From the cell containing the given text, extract its center point as (X, Y) coordinate. 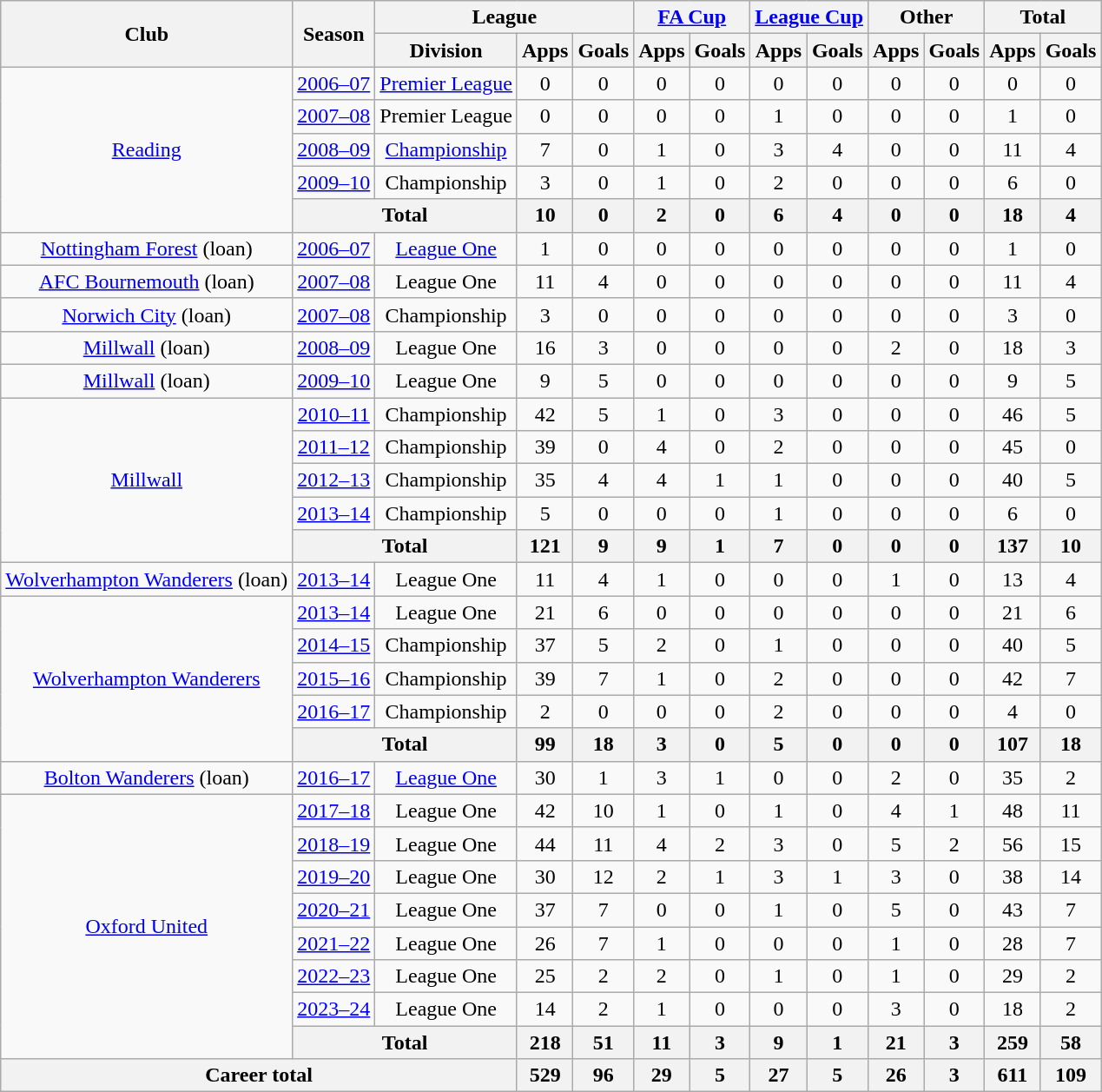
2023–24 (333, 1009)
2014–15 (333, 645)
Career total (259, 1075)
28 (1013, 943)
48 (1013, 811)
15 (1071, 844)
109 (1071, 1075)
99 (544, 745)
218 (544, 1042)
Other (927, 17)
Season (333, 34)
2015–16 (333, 678)
Norwich City (loan) (147, 314)
51 (604, 1042)
Bolton Wanderers (loan) (147, 778)
121 (544, 546)
107 (1013, 745)
2019–20 (333, 877)
2018–19 (333, 844)
Reading (147, 149)
58 (1071, 1042)
259 (1013, 1042)
League Cup (809, 17)
12 (604, 877)
56 (1013, 844)
38 (1013, 877)
Millwall (147, 480)
45 (1013, 447)
529 (544, 1075)
2020–21 (333, 910)
96 (604, 1075)
2012–13 (333, 480)
Wolverhampton Wanderers (147, 678)
611 (1013, 1075)
2011–12 (333, 447)
27 (778, 1075)
44 (544, 844)
137 (1013, 546)
2021–22 (333, 943)
16 (544, 347)
Division (446, 50)
Oxford United (147, 926)
Wolverhampton Wanderers (loan) (147, 579)
13 (1013, 579)
2022–23 (333, 976)
25 (544, 976)
2017–18 (333, 811)
League (505, 17)
2010–11 (333, 414)
43 (1013, 910)
AFC Bournemouth (loan) (147, 281)
FA Cup (692, 17)
Nottingham Forest (loan) (147, 248)
Club (147, 34)
46 (1013, 414)
